Search for the cell housing the specified text and yield its (x, y) center coordinate. 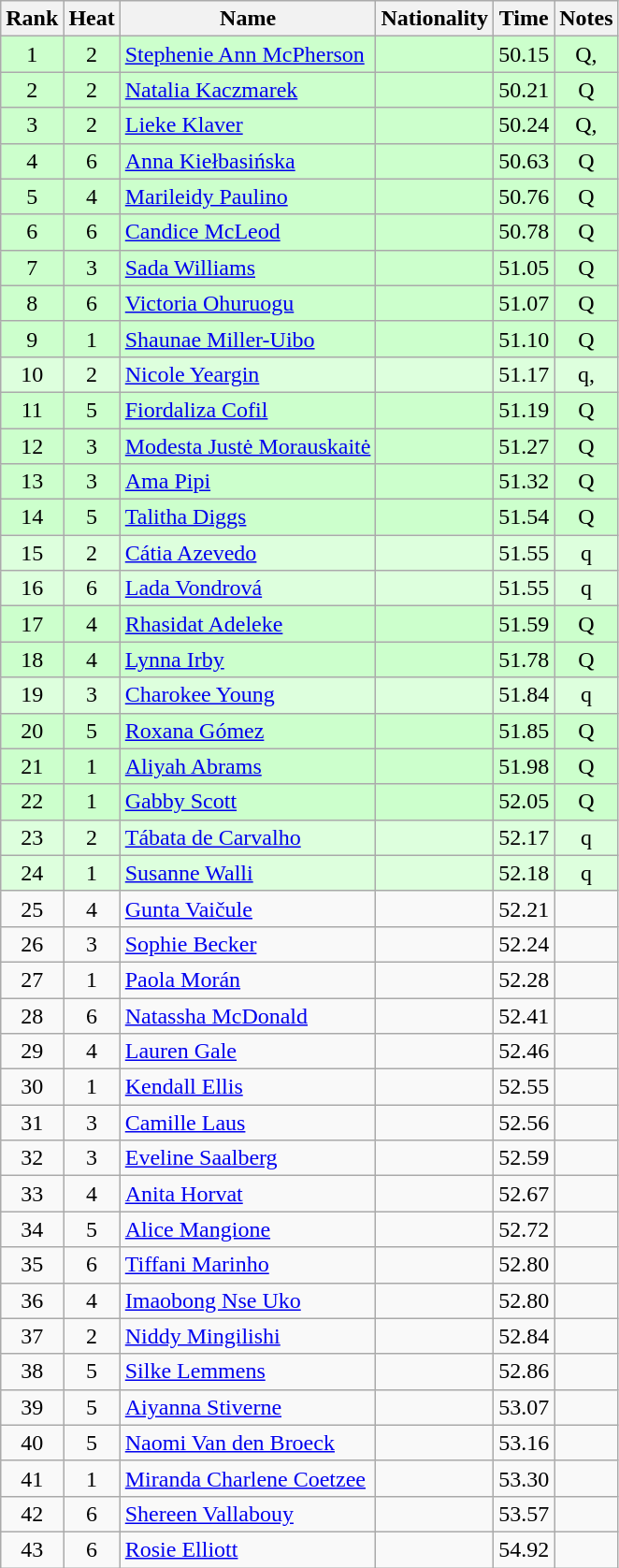
Rhasidat Adeleke (248, 624)
25 (32, 908)
Nationality (435, 19)
51.85 (524, 731)
43 (32, 1549)
52.86 (524, 1372)
Imaobong Nse Uko (248, 1300)
Talitha Diggs (248, 517)
52.84 (524, 1336)
51.98 (524, 766)
Fiordaliza Cofil (248, 410)
40 (32, 1443)
52.46 (524, 1052)
Name (248, 19)
29 (32, 1052)
18 (32, 660)
8 (32, 303)
51.27 (524, 446)
Rank (32, 19)
52.21 (524, 908)
38 (32, 1372)
51.78 (524, 660)
27 (32, 980)
q, (586, 374)
51.84 (524, 695)
52.17 (524, 837)
Gabby Scott (248, 802)
15 (32, 553)
52.72 (524, 1229)
50.78 (524, 232)
53.30 (524, 1478)
Miranda Charlene Coetzee (248, 1478)
52.05 (524, 802)
Ama Pipi (248, 482)
Susanne Walli (248, 873)
50.24 (524, 125)
50.15 (524, 54)
52.67 (524, 1194)
52.55 (524, 1087)
17 (32, 624)
Roxana Gómez (248, 731)
52.18 (524, 873)
Lynna Irby (248, 660)
Nicole Yeargin (248, 374)
Cátia Azevedo (248, 553)
51.17 (524, 374)
37 (32, 1336)
Lieke Klaver (248, 125)
Gunta Vaičule (248, 908)
Time (524, 19)
50.76 (524, 196)
31 (32, 1123)
21 (32, 766)
Alice Mangione (248, 1229)
20 (32, 731)
50.21 (524, 90)
12 (32, 446)
39 (32, 1407)
51.10 (524, 339)
Heat (92, 19)
53.07 (524, 1407)
41 (32, 1478)
50.63 (524, 161)
Candice McLeod (248, 232)
19 (32, 695)
51.32 (524, 482)
Natalia Kaczmarek (248, 90)
7 (32, 268)
22 (32, 802)
Charokee Young (248, 695)
Eveline Saalberg (248, 1158)
Lauren Gale (248, 1052)
Aiyanna Stiverne (248, 1407)
51.54 (524, 517)
23 (32, 837)
Shaunae Miller-Uibo (248, 339)
Shereen Vallabouy (248, 1514)
Kendall Ellis (248, 1087)
52.59 (524, 1158)
Lada Vondrová (248, 588)
Stephenie Ann McPherson (248, 54)
24 (32, 873)
Anita Horvat (248, 1194)
36 (32, 1300)
Naomi Van den Broeck (248, 1443)
51.05 (524, 268)
42 (32, 1514)
53.57 (524, 1514)
28 (32, 1015)
Niddy Mingilishi (248, 1336)
9 (32, 339)
Victoria Ohuruogu (248, 303)
33 (32, 1194)
14 (32, 517)
54.92 (524, 1549)
16 (32, 588)
Rosie Elliott (248, 1549)
Tábata de Carvalho (248, 837)
Camille Laus (248, 1123)
35 (32, 1265)
Tiffani Marinho (248, 1265)
52.24 (524, 944)
Paola Morán (248, 980)
Anna Kiełbasińska (248, 161)
51.19 (524, 410)
32 (32, 1158)
10 (32, 374)
Marileidy Paulino (248, 196)
52.41 (524, 1015)
53.16 (524, 1443)
Sada Williams (248, 268)
Modesta Justė Morauskaitė (248, 446)
Aliyah Abrams (248, 766)
51.59 (524, 624)
30 (32, 1087)
11 (32, 410)
26 (32, 944)
13 (32, 482)
Natassha McDonald (248, 1015)
51.07 (524, 303)
52.56 (524, 1123)
52.28 (524, 980)
34 (32, 1229)
Silke Lemmens (248, 1372)
Sophie Becker (248, 944)
Notes (586, 19)
